Pinpoint the cell where the given text exists, returning its (x, y) midpoint coordinate. 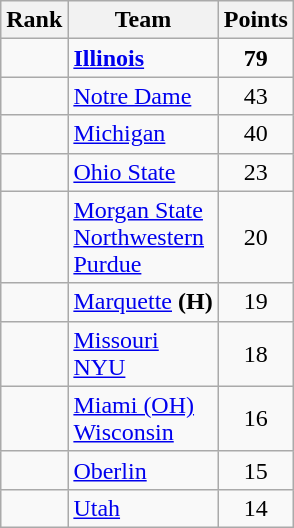
Marquette (H) (143, 302)
Team (143, 20)
15 (256, 470)
79 (256, 58)
19 (256, 302)
Notre Dame (143, 96)
Ohio State (143, 172)
14 (256, 508)
18 (256, 354)
MissouriNYU (143, 354)
Utah (143, 508)
20 (256, 237)
16 (256, 418)
Rank (34, 20)
Morgan StateNorthwesternPurdue (143, 237)
Michigan (143, 134)
43 (256, 96)
23 (256, 172)
Points (256, 20)
Illinois (143, 58)
40 (256, 134)
Miami (OH)Wisconsin (143, 418)
Oberlin (143, 470)
